Pinpoint the cell where the given text exists, returning its (X, Y) midpoint coordinate. 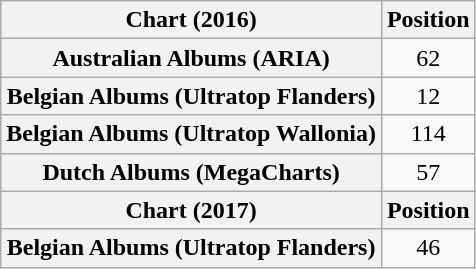
114 (428, 134)
Belgian Albums (Ultratop Wallonia) (192, 134)
Australian Albums (ARIA) (192, 58)
Chart (2016) (192, 20)
46 (428, 248)
12 (428, 96)
62 (428, 58)
Dutch Albums (MegaCharts) (192, 172)
57 (428, 172)
Chart (2017) (192, 210)
